Provide the [X, Y] coordinate of the cell's center where the given text is located.  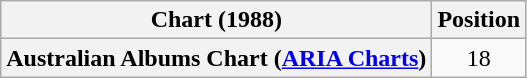
18 [479, 58]
Position [479, 20]
Chart (1988) [216, 20]
Australian Albums Chart (ARIA Charts) [216, 58]
